Search for the cell housing the specified text and yield its (x, y) center coordinate. 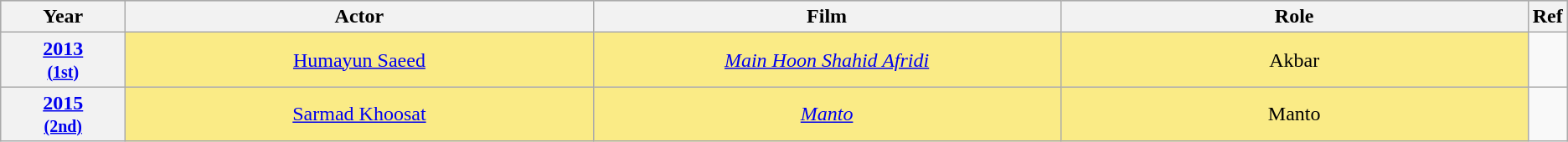
Sarmad Khoosat (359, 114)
Role (1294, 17)
Actor (359, 17)
Akbar (1294, 60)
2013(1st) (64, 60)
Film (827, 17)
Humayun Saeed (359, 60)
Ref (1548, 17)
Main Hoon Shahid Afridi (827, 60)
Year (64, 17)
2015(2nd) (64, 114)
